Determine the [X, Y] coordinate at the center of the cell enclosing the given text.  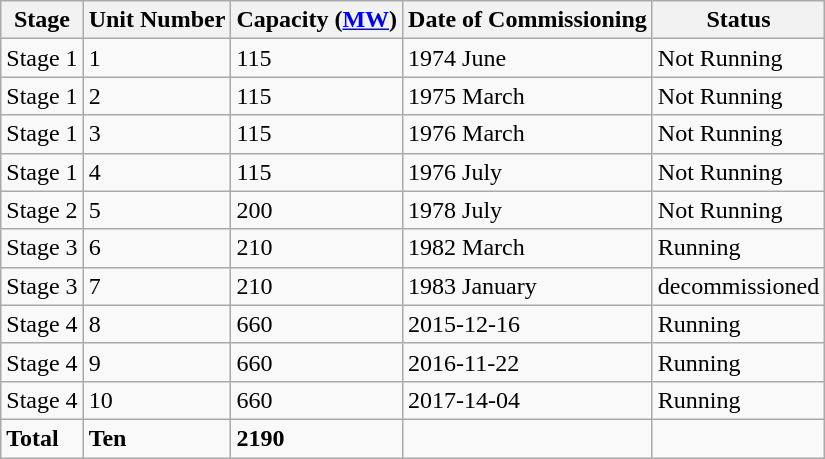
Stage [42, 20]
1 [157, 58]
2015-12-16 [528, 324]
Status [738, 20]
1976 March [528, 134]
1983 January [528, 286]
1974 June [528, 58]
1978 July [528, 210]
9 [157, 362]
1982 March [528, 248]
200 [317, 210]
3 [157, 134]
1975 March [528, 96]
5 [157, 210]
8 [157, 324]
Stage 2 [42, 210]
10 [157, 400]
2190 [317, 438]
1976 July [528, 172]
2 [157, 96]
decommissioned [738, 286]
Unit Number [157, 20]
Capacity (MW) [317, 20]
6 [157, 248]
2017-14-04 [528, 400]
Ten [157, 438]
Total [42, 438]
7 [157, 286]
2016-11-22 [528, 362]
Date of Commissioning [528, 20]
4 [157, 172]
